Locate the cell with the specified text and output its [x, y] center coordinate. 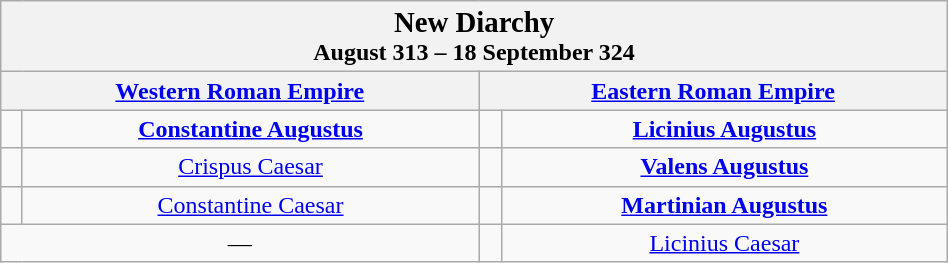
Licinius Caesar [725, 243]
Licinius Augustus [725, 129]
Western Roman Empire [240, 91]
Valens Augustus [725, 167]
Eastern Roman Empire [713, 91]
Crispus Caesar [250, 167]
— [240, 243]
Martinian Augustus [725, 205]
Constantine Caesar [250, 205]
New DiarchyAugust 313 – 18 September 324 [474, 36]
Constantine Augustus [250, 129]
